Pinpoint the cell where the given text exists, returning its (x, y) midpoint coordinate. 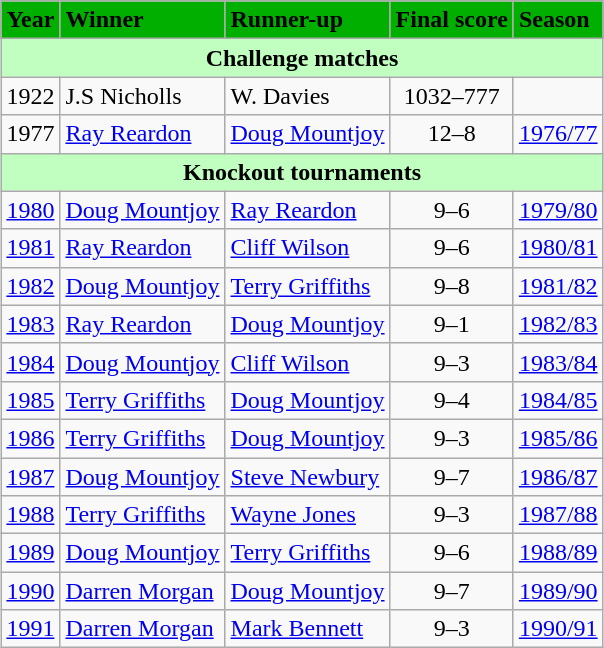
1990 (30, 591)
1991 (30, 629)
1985 (30, 400)
Runner-up (308, 20)
Year (30, 20)
1983/84 (558, 362)
1979/80 (558, 210)
Season (558, 20)
1986 (30, 438)
1982 (30, 286)
1976/77 (558, 134)
1922 (30, 96)
Knockout tournaments (302, 172)
W. Davies (308, 96)
1982/83 (558, 324)
1986/87 (558, 477)
9–8 (452, 286)
Steve Newbury (308, 477)
1977 (30, 134)
12–8 (452, 134)
Final score (452, 20)
Wayne Jones (308, 515)
1981/82 (558, 286)
1987 (30, 477)
J.S Nicholls (142, 96)
1989 (30, 553)
1980 (30, 210)
1984 (30, 362)
1980/81 (558, 248)
Challenge matches (302, 58)
1032–777 (452, 96)
1990/91 (558, 629)
9–1 (452, 324)
1989/90 (558, 591)
1983 (30, 324)
9–4 (452, 400)
Mark Bennett (308, 629)
1984/85 (558, 400)
1988/89 (558, 553)
1987/88 (558, 515)
1981 (30, 248)
1985/86 (558, 438)
Winner (142, 20)
1988 (30, 515)
